Determine the (x, y) coordinate at the center of the cell enclosing the given text.  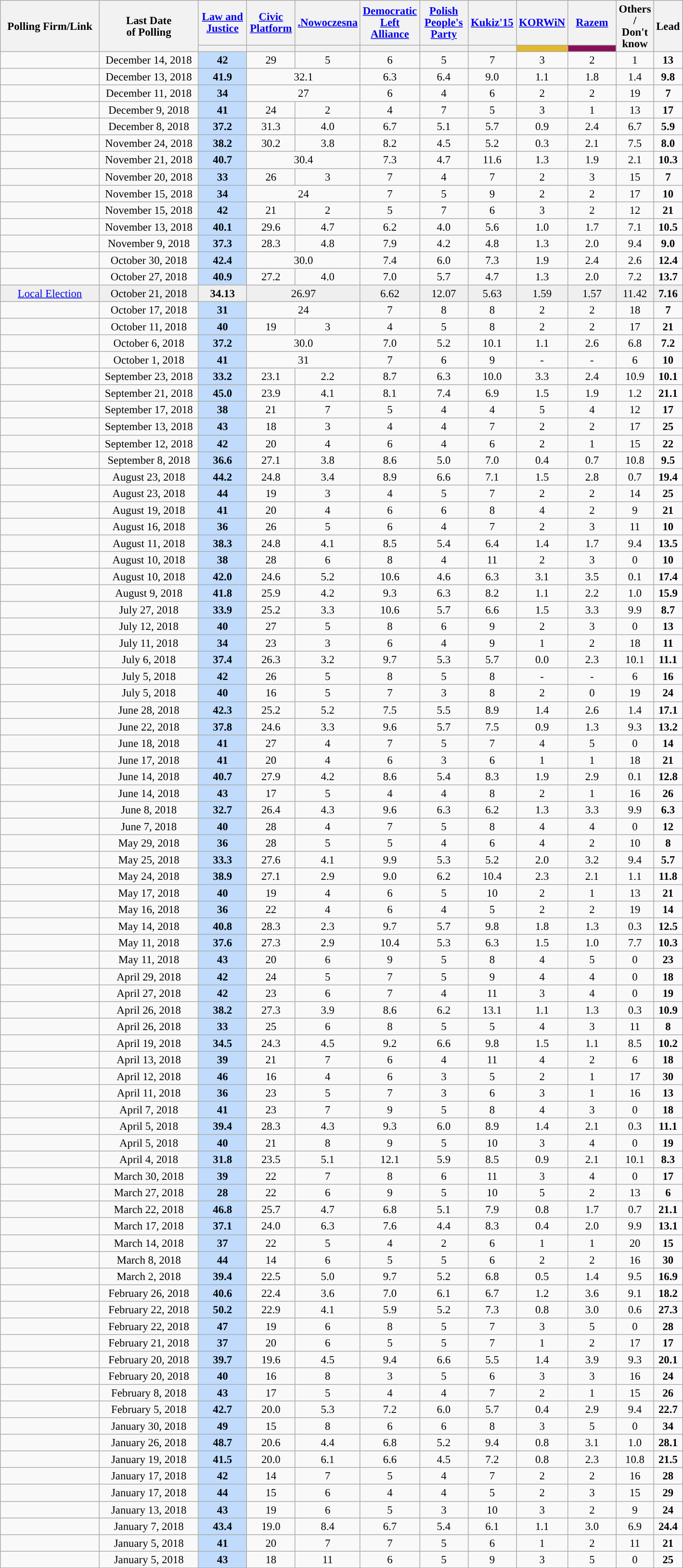
24.3 (271, 1043)
1.59 (542, 294)
5.63 (492, 294)
34.5 (222, 1043)
44.2 (222, 477)
24.0 (271, 1226)
April 19, 2018 (149, 1043)
March 27, 2018 (149, 1193)
6.62 (390, 294)
40.1 (222, 226)
24.4 (668, 1527)
22.4 (271, 1293)
12.4 (668, 260)
October 11, 2018 (149, 327)
10.2 (668, 1043)
47 (222, 1326)
31.8 (222, 1160)
May 17, 2018 (149, 893)
March 17, 2018 (149, 1226)
September 17, 2018 (149, 410)
4.6 (444, 577)
0.5 (542, 1276)
30.2 (271, 144)
June 7, 2018 (149, 826)
31.3 (271, 127)
33.2 (222, 377)
17.4 (668, 577)
8.1 (390, 393)
23.5 (271, 1160)
November 24, 2018 (149, 144)
May 16, 2018 (149, 910)
October 27, 2018 (149, 276)
January 26, 2018 (149, 1443)
48.7 (222, 1443)
September 12, 2018 (149, 443)
March 8, 2018 (149, 1260)
January 7, 2018 (149, 1527)
19.6 (271, 1360)
42.0 (222, 577)
11.8 (668, 876)
15.9 (668, 593)
13.5 (668, 543)
20.1 (668, 1360)
38.9 (222, 876)
March 14, 2018 (149, 1243)
Polling Firm/Link (50, 26)
0.0 (542, 660)
December 13, 2018 (149, 77)
22.7 (668, 1410)
40.9 (222, 276)
3.5 (592, 577)
June 22, 2018 (149, 726)
49 (222, 1426)
Law and Justice (222, 23)
March 22, 2018 (149, 1210)
August 9, 2018 (149, 593)
April 7, 2018 (149, 1110)
46.8 (222, 1210)
37.8 (222, 726)
43.4 (222, 1527)
December 9, 2018 (149, 110)
December 14, 2018 (149, 61)
40.6 (222, 1293)
16.9 (668, 1276)
June 28, 2018 (149, 710)
October 1, 2018 (149, 360)
18.2 (668, 1293)
January 19, 2018 (149, 1459)
50.2 (222, 1310)
19.4 (668, 477)
13.2 (668, 726)
40.8 (222, 927)
27.6 (271, 860)
September 23, 2018 (149, 377)
25.7 (271, 1210)
42.7 (222, 1410)
27.2 (271, 276)
20.6 (271, 1443)
April 13, 2018 (149, 1059)
November 21, 2018 (149, 160)
42.4 (222, 260)
Others /Don't know (635, 26)
17.1 (668, 710)
February 26, 2018 (149, 1293)
June 8, 2018 (149, 810)
May 29, 2018 (149, 843)
September 8, 2018 (149, 460)
32.7 (222, 810)
12.8 (668, 776)
July 27, 2018 (149, 610)
November 9, 2018 (149, 244)
November 13, 2018 (149, 226)
12.5 (668, 927)
26.97 (304, 294)
10.0 (492, 377)
0.6 (635, 1310)
11.42 (635, 294)
5.6 (492, 226)
August 19, 2018 (149, 510)
March 2, 2018 (149, 1276)
36.6 (222, 460)
29.6 (271, 226)
1.57 (592, 294)
October 17, 2018 (149, 310)
September 13, 2018 (149, 427)
October 21, 2018 (149, 294)
22.5 (271, 1276)
28.1 (668, 1443)
8.0 (668, 144)
37.4 (222, 660)
39.7 (222, 1360)
34.13 (222, 294)
Razem (592, 23)
January 30, 2018 (149, 1426)
7.16 (668, 294)
Democratic Left Alliance (390, 23)
July 11, 2018 (149, 643)
August 16, 2018 (149, 527)
33.9 (222, 610)
August 11, 2018 (149, 543)
37.6 (222, 943)
9.1 (635, 1293)
11.6 (492, 160)
July 6, 2018 (149, 660)
October 6, 2018 (149, 344)
February 5, 2018 (149, 1410)
12.1 (390, 1160)
26.4 (271, 810)
45.0 (222, 393)
February 21, 2018 (149, 1343)
April 12, 2018 (149, 1077)
Lead (668, 26)
September 21, 2018 (149, 393)
23.9 (271, 393)
May 24, 2018 (149, 876)
April 29, 2018 (149, 977)
May 25, 2018 (149, 860)
April 11, 2018 (149, 1093)
Last Dateof Polling (149, 26)
27.9 (271, 776)
37.1 (222, 1226)
June 17, 2018 (149, 760)
3.4 (327, 477)
7.7 (635, 943)
38.3 (222, 543)
Kukiz'15 (492, 23)
46 (222, 1077)
22.9 (271, 1310)
8.4 (327, 1527)
Local Election (50, 294)
October 30, 2018 (149, 260)
42.3 (222, 710)
19.0 (271, 1527)
25.9 (271, 593)
May 14, 2018 (149, 927)
41.5 (222, 1459)
Polish People's Party (444, 23)
37.3 (222, 244)
13.7 (668, 276)
30.4 (304, 160)
June 18, 2018 (149, 744)
2.8 (592, 477)
Civic Platform (271, 23)
KORWiN (542, 23)
March 30, 2018 (149, 1176)
December 11, 2018 (149, 93)
23.1 (271, 377)
February 8, 2018 (149, 1393)
December 8, 2018 (149, 127)
26.3 (271, 660)
April 27, 2018 (149, 993)
41.9 (222, 77)
April 4, 2018 (149, 1160)
21.5 (668, 1459)
10.5 (668, 226)
7.6 (390, 1226)
January 13, 2018 (149, 1509)
9.2 (390, 1043)
November 20, 2018 (149, 177)
.Nowoczesna (327, 23)
33.3 (222, 860)
41.8 (222, 593)
32.1 (304, 77)
12.07 (444, 294)
July 12, 2018 (149, 627)
